Output the (X, Y) coordinate of the center of the cell containing the given text.  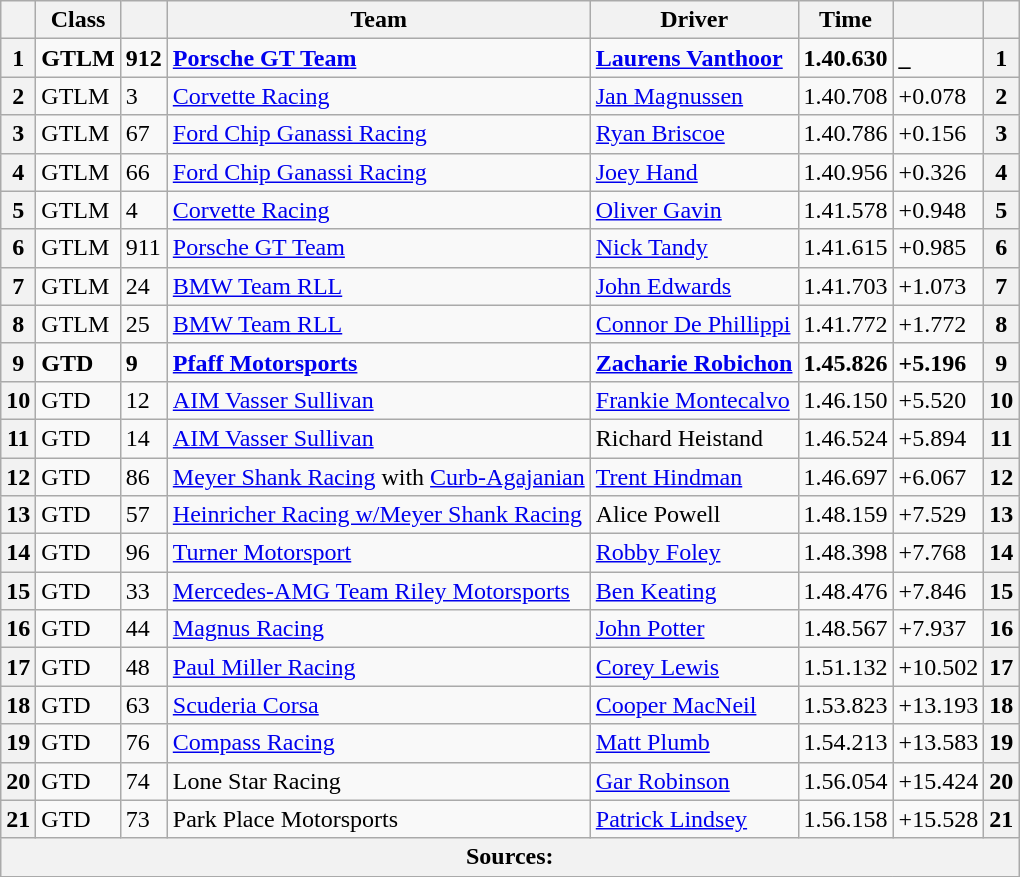
Lone Star Racing (378, 781)
+0.948 (938, 210)
911 (144, 248)
76 (144, 743)
+7.846 (938, 591)
+7.937 (938, 629)
+0.985 (938, 248)
66 (144, 172)
Trent Hindman (694, 477)
+1.772 (938, 324)
1.46.150 (846, 400)
Richard Heistand (694, 438)
Robby Foley (694, 553)
John Edwards (694, 286)
57 (144, 515)
+0.326 (938, 172)
1.45.826 (846, 362)
96 (144, 553)
Pfaff Motorsports (378, 362)
912 (144, 58)
+7.529 (938, 515)
+13.583 (938, 743)
+1.073 (938, 286)
73 (144, 819)
63 (144, 705)
+5.520 (938, 400)
1.41.578 (846, 210)
+0.156 (938, 134)
1.56.054 (846, 781)
1.48.476 (846, 591)
Turner Motorsport (378, 553)
67 (144, 134)
Ryan Briscoe (694, 134)
Team (378, 20)
24 (144, 286)
Mercedes-AMG Team Riley Motorsports (378, 591)
86 (144, 477)
Park Place Motorsports (378, 819)
Paul Miller Racing (378, 667)
44 (144, 629)
+5.894 (938, 438)
Nick Tandy (694, 248)
1.40.630 (846, 58)
1.48.567 (846, 629)
1.46.524 (846, 438)
1.48.398 (846, 553)
Cooper MacNeil (694, 705)
1.54.213 (846, 743)
+7.768 (938, 553)
1.40.956 (846, 172)
Class (78, 20)
1.56.158 (846, 819)
Time (846, 20)
Gar Robinson (694, 781)
_ (938, 58)
1.48.159 (846, 515)
+15.528 (938, 819)
Compass Racing (378, 743)
John Potter (694, 629)
Jan Magnussen (694, 96)
+0.078 (938, 96)
1.53.823 (846, 705)
1.41.615 (846, 248)
Zacharie Robichon (694, 362)
1.41.703 (846, 286)
Alice Powell (694, 515)
1.40.786 (846, 134)
1.41.772 (846, 324)
Joey Hand (694, 172)
Sources: (510, 857)
25 (144, 324)
+6.067 (938, 477)
Driver (694, 20)
1.40.708 (846, 96)
+13.193 (938, 705)
+5.196 (938, 362)
Scuderia Corsa (378, 705)
Corey Lewis (694, 667)
Patrick Lindsey (694, 819)
1.46.697 (846, 477)
Oliver Gavin (694, 210)
Matt Plumb (694, 743)
Meyer Shank Racing with Curb-Agajanian (378, 477)
+15.424 (938, 781)
Ben Keating (694, 591)
48 (144, 667)
1.51.132 (846, 667)
Magnus Racing (378, 629)
74 (144, 781)
Connor De Phillippi (694, 324)
Laurens Vanthoor (694, 58)
+10.502 (938, 667)
Frankie Montecalvo (694, 400)
33 (144, 591)
Heinricher Racing w/Meyer Shank Racing (378, 515)
